Search for the cell housing the specified text and yield its (X, Y) center coordinate. 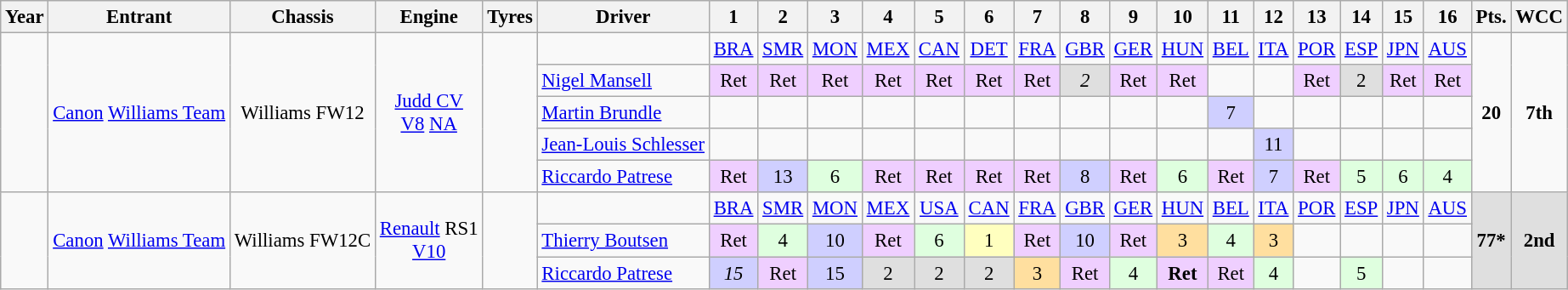
Pts. (1491, 17)
20 (1491, 113)
12 (1273, 17)
Williams FW12 (303, 113)
Williams FW12C (303, 240)
Renault RS1V10 (428, 240)
Thierry Boutsen (623, 241)
14 (1361, 17)
77* (1491, 240)
WCC (1539, 17)
Driver (623, 17)
Jean-Louis Schlesser (623, 145)
Tyres (510, 17)
9 (1133, 17)
USA (940, 208)
Engine (428, 17)
Year (25, 17)
Nigel Mansell (623, 81)
7th (1539, 113)
Entrant (139, 17)
16 (1447, 17)
Martin Brundle (623, 113)
Chassis (303, 17)
Judd CVV8 NA (428, 113)
2nd (1539, 240)
DET (989, 49)
